Pinpoint the cell where the given text exists, returning its [X, Y] midpoint coordinate. 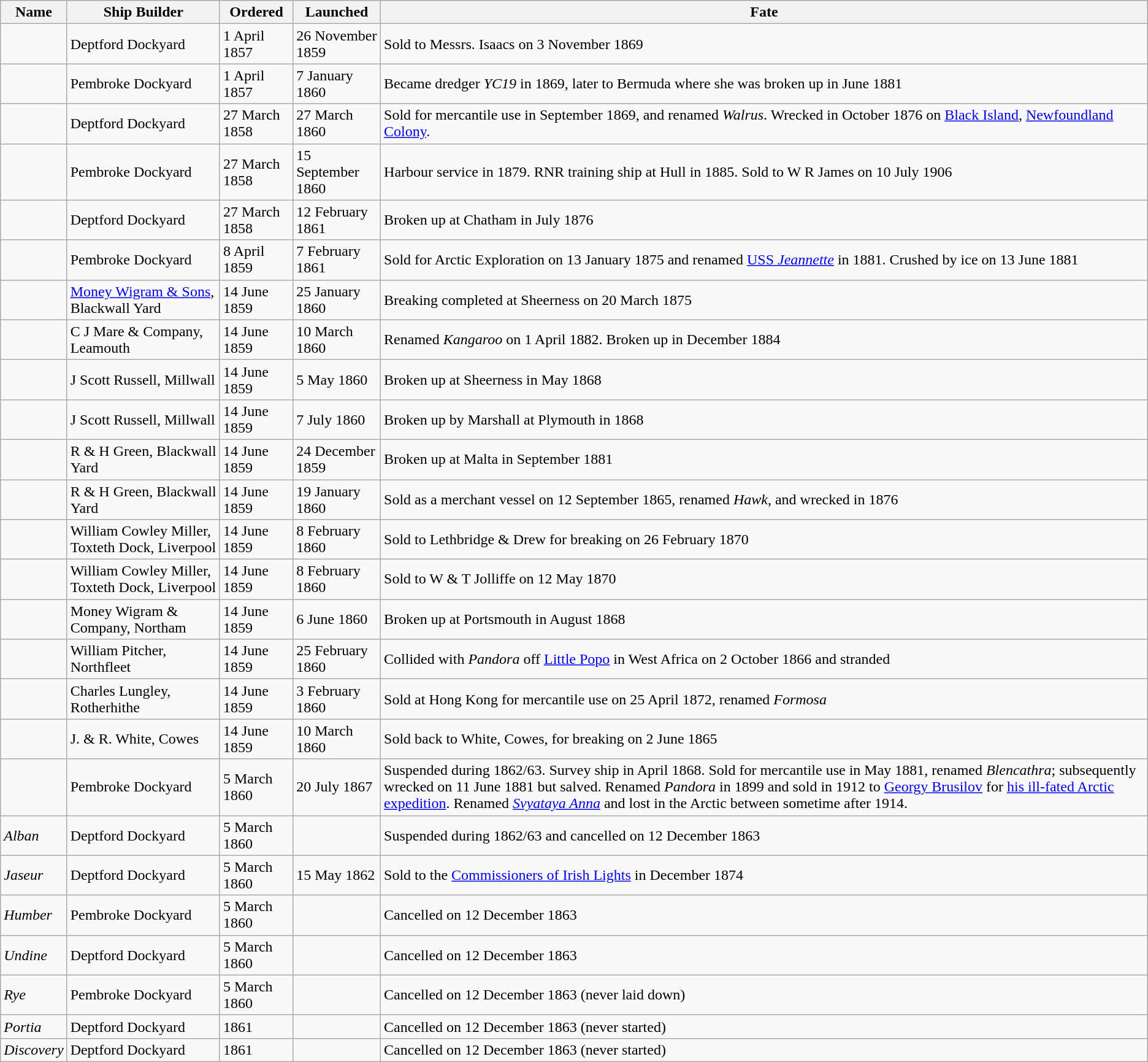
Sold at Hong Kong for mercantile use on 25 April 1872, renamed Formosa [764, 699]
Humber [34, 915]
8 April 1859 [256, 260]
Renamed Kangaroo on 1 April 1882. Broken up in December 1884 [764, 340]
Undine [34, 955]
Money Wigram & Company, Northam [143, 620]
Suspended during 1862/63 and cancelled on 12 December 1863 [764, 836]
Fate [764, 12]
7 February 1861 [337, 260]
Sold to the Commissioners of Irish Lights in December 1874 [764, 875]
Sold to W & T Jolliffe on 12 May 1870 [764, 579]
5 May 1860 [337, 379]
Became dredger YC19 in 1869, later to Bermuda where she was broken up in June 1881 [764, 83]
27 March 1860 [337, 124]
25 February 1860 [337, 659]
Portia [34, 1026]
19 January 1860 [337, 499]
3 February 1860 [337, 699]
25 January 1860 [337, 299]
Breaking completed at Sheerness on 20 March 1875 [764, 299]
15 September 1860 [337, 172]
Ordered [256, 12]
Jaseur [34, 875]
Ship Builder [143, 12]
7 July 1860 [337, 420]
20 July 1867 [337, 787]
Broken up at Chatham in July 1876 [764, 220]
Rye [34, 995]
26 November 1859 [337, 44]
Launched [337, 12]
6 June 1860 [337, 620]
Alban [34, 836]
Sold as a merchant vessel on 12 September 1865, renamed Hawk, and wrecked in 1876 [764, 499]
Charles Lungley, Rotherhithe [143, 699]
24 December 1859 [337, 459]
Sold for Arctic Exploration on 13 January 1875 and renamed USS Jeannette in 1881. Crushed by ice on 13 June 1881 [764, 260]
Collided with Pandora off Little Popo in West Africa on 2 October 1866 and stranded [764, 659]
J. & R. White, Cowes [143, 739]
Money Wigram & Sons, Blackwall Yard [143, 299]
Harbour service in 1879. RNR training ship at Hull in 1885. Sold to W R James on 10 July 1906 [764, 172]
Sold to Messrs. Isaacs on 3 November 1869 [764, 44]
Sold for mercantile use in September 1869, and renamed Walrus. Wrecked in October 1876 on Black Island, Newfoundland Colony. [764, 124]
Discovery [34, 1050]
Broken up by Marshall at Plymouth in 1868 [764, 420]
Broken up at Portsmouth in August 1868 [764, 620]
Name [34, 12]
12 February 1861 [337, 220]
Broken up at Sheerness in May 1868 [764, 379]
7 January 1860 [337, 83]
Sold back to White, Cowes, for breaking on 2 June 1865 [764, 739]
Broken up at Malta in September 1881 [764, 459]
Sold to Lethbridge & Drew for breaking on 26 February 1870 [764, 540]
C J Mare & Company, Leamouth [143, 340]
William Pitcher, Northfleet [143, 659]
15 May 1862 [337, 875]
Cancelled on 12 December 1863 (never laid down) [764, 995]
